For the text-containing cell, return its midpoint in [X, Y] coordinate format. 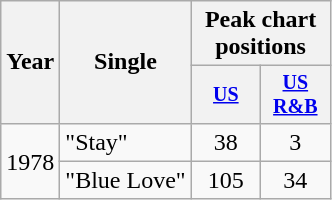
34 [296, 180]
3 [296, 142]
US [226, 94]
Peak chart positions [260, 34]
"Stay" [126, 142]
1978 [30, 161]
Single [126, 62]
38 [226, 142]
Year [30, 62]
105 [226, 180]
"Blue Love" [126, 180]
USR&B [296, 94]
